Capture the cell that displays the provided text and extract its (x, y) central coordinate. 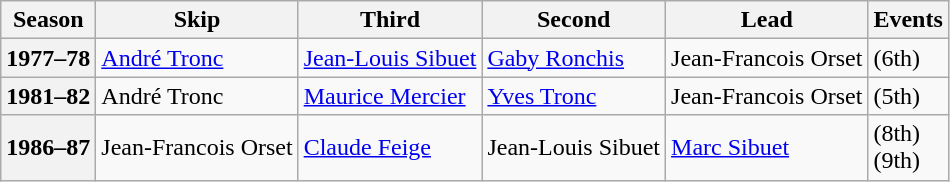
Season (48, 20)
1986–87 (48, 148)
1981–82 (48, 96)
Maurice Mercier (390, 96)
Marc Sibuet (767, 148)
Skip (197, 20)
Claude Feige (390, 148)
1977–78 (48, 58)
Lead (767, 20)
(5th) (908, 96)
Gaby Ronchis (574, 58)
Yves Tronc (574, 96)
(6th) (908, 58)
Events (908, 20)
Second (574, 20)
(8th) (9th) (908, 148)
Third (390, 20)
